From the cell containing the given text, extract its center point as (X, Y) coordinate. 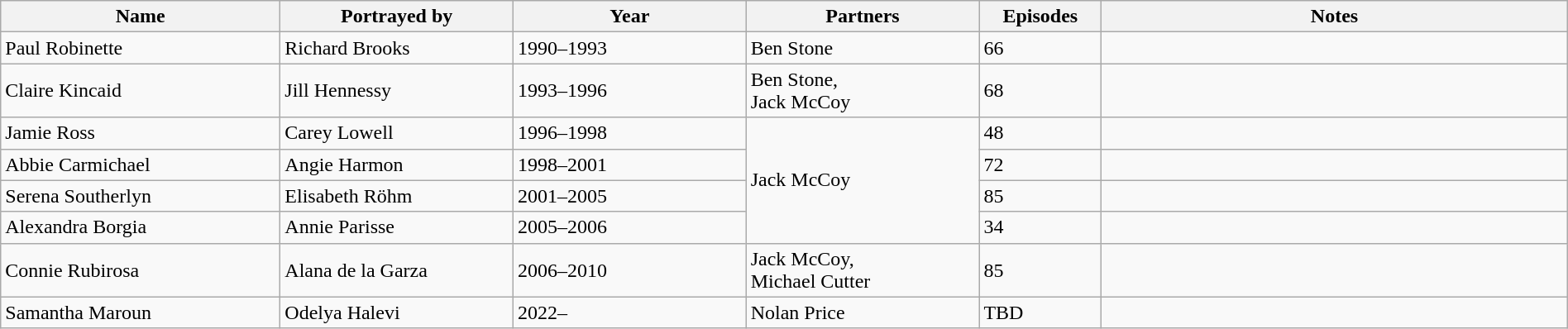
Carey Lowell (397, 133)
Jill Hennessy (397, 91)
66 (1040, 48)
Jamie Ross (141, 133)
Angie Harmon (397, 164)
Ben Stone,Jack McCoy (863, 91)
Jack McCoy (863, 180)
2006–2010 (629, 269)
Elisabeth Röhm (397, 196)
Claire Kincaid (141, 91)
Alana de la Garza (397, 269)
68 (1040, 91)
Episodes (1040, 17)
TBD (1040, 312)
1998–2001 (629, 164)
1996–1998 (629, 133)
Annie Parisse (397, 227)
Year (629, 17)
34 (1040, 227)
1990–1993 (629, 48)
1993–1996 (629, 91)
72 (1040, 164)
Paul Robinette (141, 48)
Samantha Maroun (141, 312)
2022– (629, 312)
Connie Rubirosa (141, 269)
Partners (863, 17)
Richard Brooks (397, 48)
Jack McCoy,Michael Cutter (863, 269)
2001–2005 (629, 196)
Notes (1335, 17)
2005–2006 (629, 227)
Abbie Carmichael (141, 164)
Serena Southerlyn (141, 196)
Portrayed by (397, 17)
Alexandra Borgia (141, 227)
Odelya Halevi (397, 312)
Name (141, 17)
48 (1040, 133)
Nolan Price (863, 312)
Ben Stone (863, 48)
